For the text-containing cell, return its midpoint in (x, y) coordinate format. 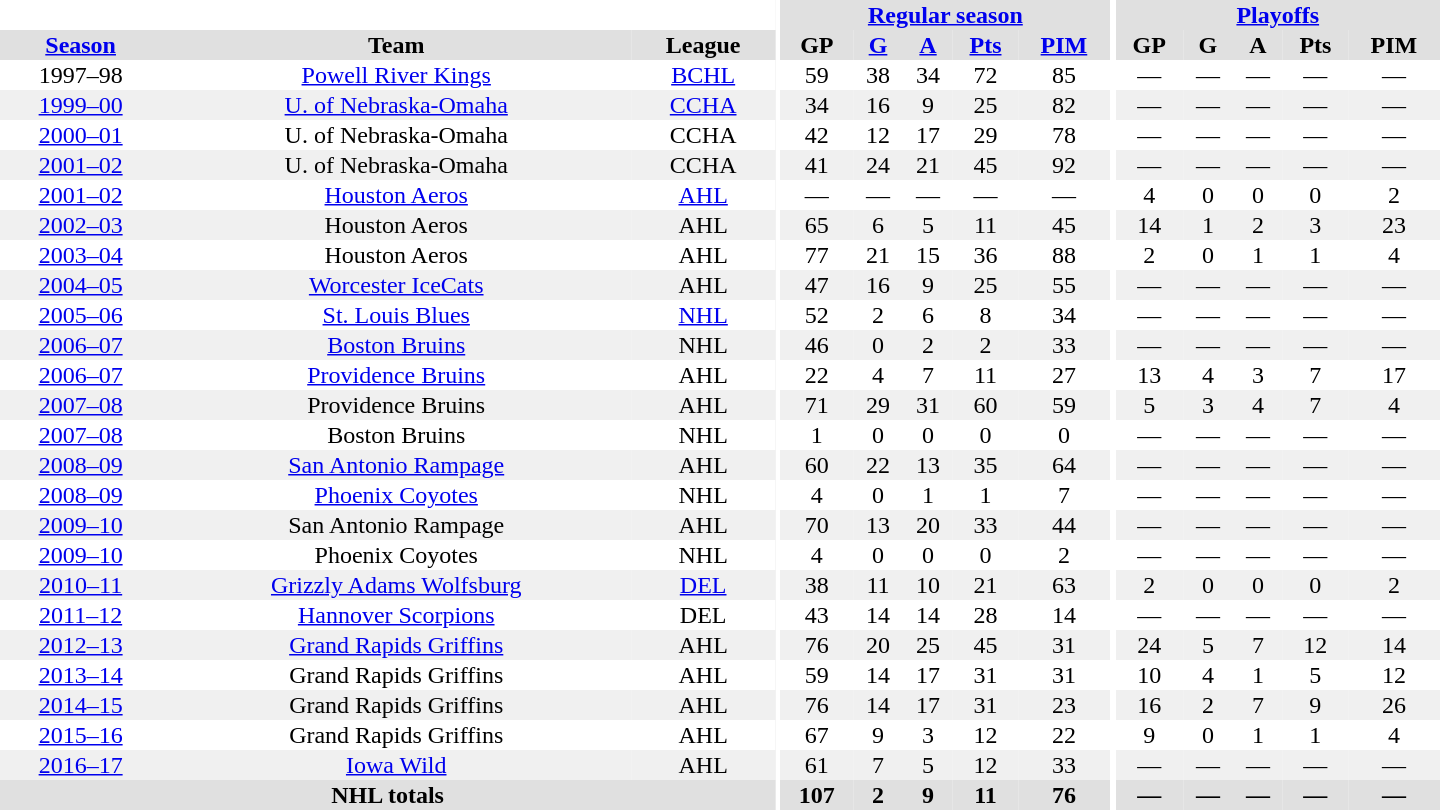
Grizzly Adams Wolfsburg (396, 585)
Worcester IceCats (396, 285)
BCHL (703, 75)
44 (1064, 525)
15 (928, 255)
2014–15 (80, 705)
92 (1064, 165)
36 (986, 255)
26 (1394, 705)
47 (817, 285)
67 (817, 735)
70 (817, 525)
Regular season (946, 15)
42 (817, 135)
61 (817, 765)
2015–16 (80, 735)
1997–98 (80, 75)
Season (80, 45)
46 (817, 345)
77 (817, 255)
65 (817, 225)
55 (1064, 285)
72 (986, 75)
2010–11 (80, 585)
64 (1064, 465)
Team (396, 45)
28 (986, 615)
1999–00 (80, 105)
2003–04 (80, 255)
2013–14 (80, 675)
43 (817, 615)
League (703, 45)
8 (986, 315)
Iowa Wild (396, 765)
27 (1064, 375)
St. Louis Blues (396, 315)
2002–03 (80, 225)
107 (817, 795)
71 (817, 405)
2011–12 (80, 615)
2004–05 (80, 285)
2000–01 (80, 135)
2012–13 (80, 645)
2016–17 (80, 765)
Hannover Scorpions (396, 615)
85 (1064, 75)
52 (817, 315)
41 (817, 165)
NHL totals (388, 795)
88 (1064, 255)
35 (986, 465)
Powell River Kings (396, 75)
82 (1064, 105)
63 (1064, 585)
78 (1064, 135)
2005–06 (80, 315)
Playoffs (1278, 15)
